From the cell containing the given text, extract its center point as (x, y) coordinate. 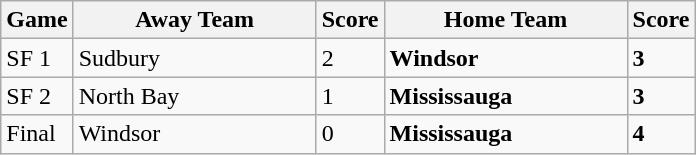
Final (37, 134)
0 (350, 134)
Game (37, 20)
North Bay (194, 96)
2 (350, 58)
Home Team (506, 20)
4 (661, 134)
Sudbury (194, 58)
SF 1 (37, 58)
Away Team (194, 20)
1 (350, 96)
SF 2 (37, 96)
